Extract the (X, Y) coordinate from the center of the cell holding the provided text.  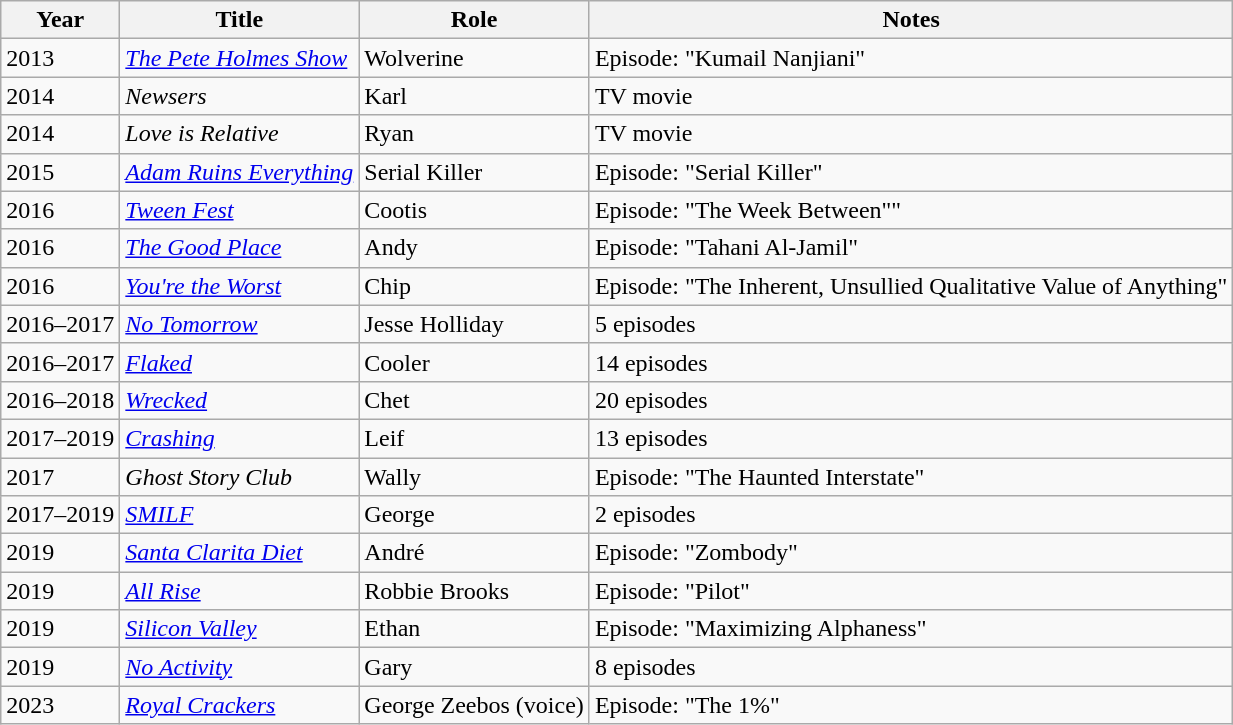
Chet (474, 400)
Robbie Brooks (474, 591)
Episode: "Tahani Al-Jamil" (910, 248)
Ryan (474, 134)
2016–2018 (60, 400)
13 episodes (910, 438)
14 episodes (910, 362)
2 episodes (910, 515)
5 episodes (910, 324)
Cootis (474, 210)
Wally (474, 477)
Chip (474, 286)
2017 (60, 477)
Episode: "Zombody" (910, 553)
Wrecked (240, 400)
Role (474, 20)
Episode: "Maximizing Alphaness" (910, 629)
Tween Fest (240, 210)
George (474, 515)
Episode: "The 1%" (910, 705)
No Activity (240, 667)
Jesse Holliday (474, 324)
Andy (474, 248)
Love is Relative (240, 134)
Cooler (474, 362)
Title (240, 20)
SMILF (240, 515)
Year (60, 20)
The Good Place (240, 248)
André (474, 553)
Gary (474, 667)
Royal Crackers (240, 705)
Ghost Story Club (240, 477)
Serial Killer (474, 172)
Leif (474, 438)
Silicon Valley (240, 629)
No Tomorrow (240, 324)
Episode: "The Week Between"" (910, 210)
Episode: "Serial Killer" (910, 172)
2015 (60, 172)
2023 (60, 705)
Episode: "The Inherent, Unsullied Qualitative Value of Anything" (910, 286)
Episode: "The Haunted Interstate" (910, 477)
George Zeebos (voice) (474, 705)
Wolverine (474, 58)
Adam Ruins Everything (240, 172)
Crashing (240, 438)
Karl (474, 96)
All Rise (240, 591)
Notes (910, 20)
8 episodes (910, 667)
Santa Clarita Diet (240, 553)
Ethan (474, 629)
2013 (60, 58)
Flaked (240, 362)
Episode: "Kumail Nanjiani" (910, 58)
Newsers (240, 96)
20 episodes (910, 400)
The Pete Holmes Show (240, 58)
You're the Worst (240, 286)
Episode: "Pilot" (910, 591)
